Scan for the cell matching the given text and deliver its (X, Y) coordinate at center. 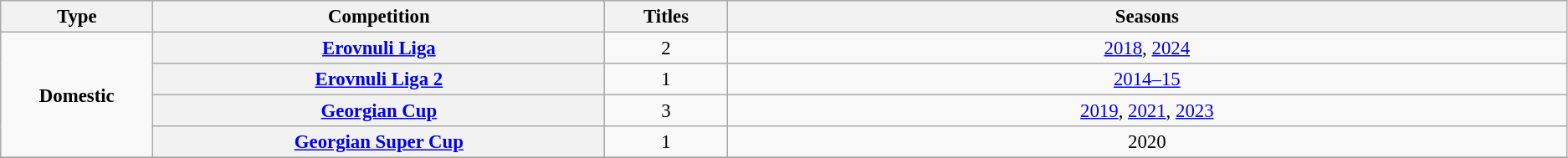
3 (666, 111)
Georgian Cup (379, 111)
Type (77, 17)
2 (666, 48)
2019, 2021, 2023 (1146, 111)
Titles (666, 17)
Erovnuli Liga (379, 48)
Erovnuli Liga 2 (379, 79)
2020 (1146, 142)
2018, 2024 (1146, 48)
Domestic (77, 95)
Seasons (1146, 17)
Georgian Super Cup (379, 142)
Competition (379, 17)
2014–15 (1146, 79)
